From the cell containing the given text, extract its center point as [X, Y] coordinate. 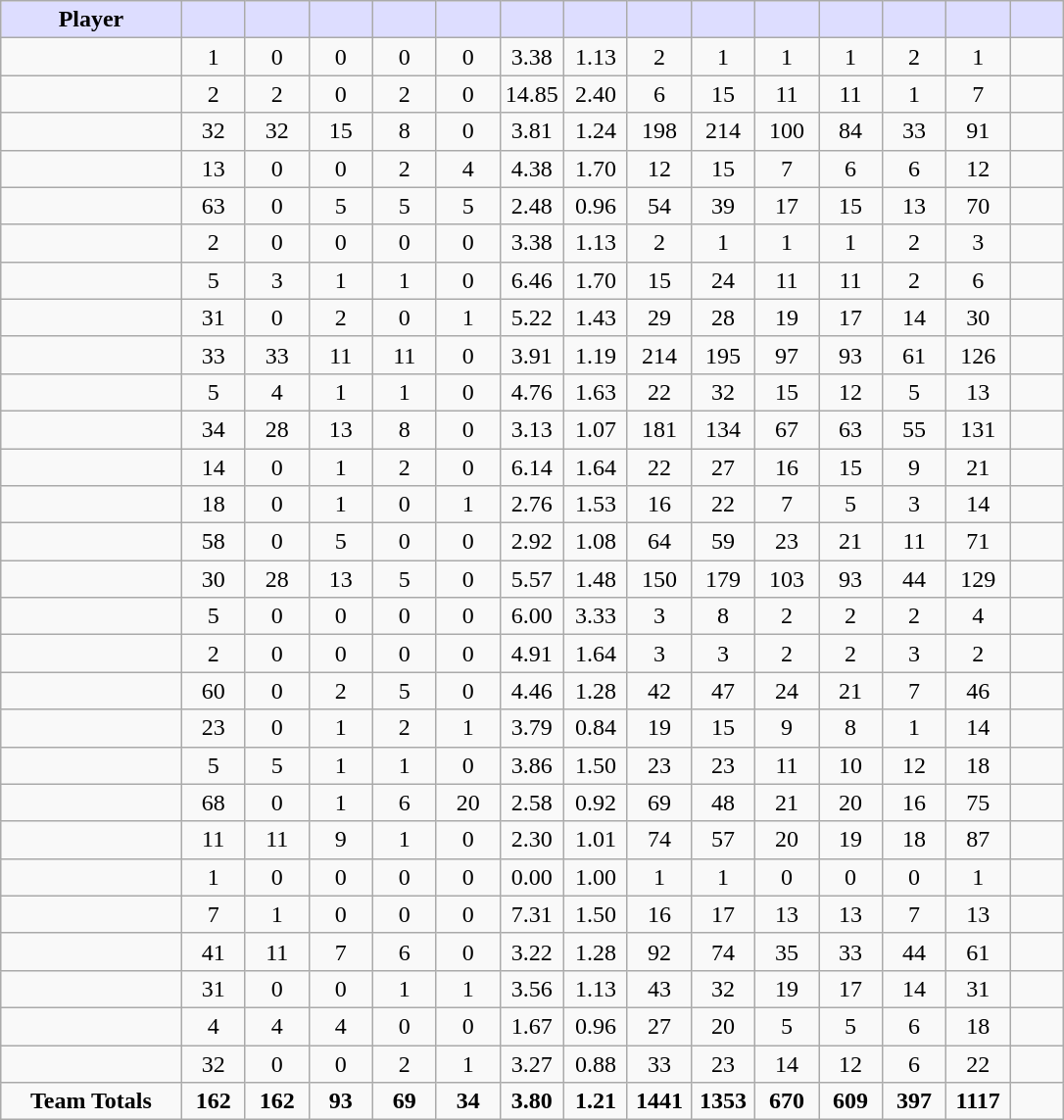
47 [723, 691]
1.53 [596, 505]
1.08 [596, 542]
1.19 [596, 355]
3.13 [531, 429]
42 [658, 691]
87 [978, 840]
5.22 [531, 317]
Player [91, 20]
2.30 [531, 840]
6.46 [531, 280]
150 [658, 579]
1353 [723, 1101]
46 [978, 691]
57 [723, 840]
92 [658, 951]
1.21 [596, 1101]
2.76 [531, 505]
43 [658, 989]
6.14 [531, 467]
84 [850, 131]
1.43 [596, 317]
3.91 [531, 355]
1.67 [531, 1026]
64 [658, 542]
126 [978, 355]
3.27 [531, 1063]
2.58 [531, 803]
97 [788, 355]
71 [978, 542]
131 [978, 429]
1.01 [596, 840]
134 [723, 429]
1117 [978, 1101]
7.31 [531, 914]
100 [788, 131]
1.48 [596, 579]
1.63 [596, 392]
75 [978, 803]
2.92 [531, 542]
1.24 [596, 131]
6.00 [531, 616]
129 [978, 579]
3.80 [531, 1101]
0.92 [596, 803]
4.91 [531, 654]
10 [850, 765]
3.56 [531, 989]
4.76 [531, 392]
54 [658, 206]
3.79 [531, 728]
1441 [658, 1101]
4.38 [531, 169]
5.57 [531, 579]
3.86 [531, 765]
68 [214, 803]
181 [658, 429]
4.46 [531, 691]
41 [214, 951]
67 [788, 429]
29 [658, 317]
198 [658, 131]
1.07 [596, 429]
91 [978, 131]
55 [915, 429]
1.00 [596, 877]
58 [214, 542]
59 [723, 542]
397 [915, 1101]
195 [723, 355]
60 [214, 691]
609 [850, 1101]
3.22 [531, 951]
48 [723, 803]
0.00 [531, 877]
3.81 [531, 131]
2.48 [531, 206]
70 [978, 206]
14.85 [531, 94]
0.84 [596, 728]
179 [723, 579]
103 [788, 579]
3.33 [596, 616]
35 [788, 951]
2.40 [596, 94]
39 [723, 206]
670 [788, 1101]
Team Totals [91, 1101]
0.88 [596, 1063]
